For the text-containing cell, return its midpoint in [X, Y] coordinate format. 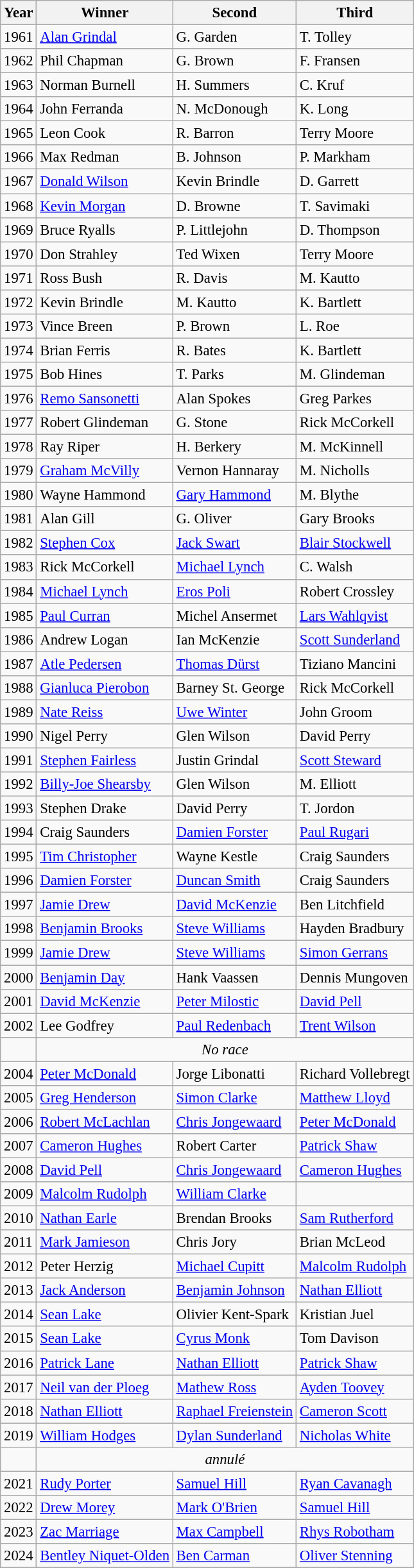
Graham McVilly [105, 471]
2016 [19, 1363]
Bob Hines [105, 375]
Tom Davison [354, 1339]
1987 [19, 664]
T. Jordon [354, 809]
1990 [19, 736]
1971 [19, 278]
Richard Vollebregt [354, 1074]
Gary Hammond [234, 495]
2015 [19, 1339]
Gianluca Pierobon [105, 688]
Tiziano Mancini [354, 664]
Bruce Ryalls [105, 230]
Brian McLeod [354, 1242]
1972 [19, 302]
1984 [19, 591]
Ben Carman [234, 1556]
Matthew Lloyd [354, 1098]
Kevin Morgan [105, 206]
Olivier Kent-Spark [234, 1315]
2004 [19, 1074]
Jack Swart [234, 543]
Patrick Lane [105, 1363]
Paul Redenbach [234, 1025]
Wayne Hammond [105, 495]
2014 [19, 1315]
2000 [19, 977]
Robert Crossley [354, 591]
Rudy Porter [105, 1483]
K. Long [354, 109]
2021 [19, 1483]
Nate Reiss [105, 712]
R. Barron [234, 133]
Ted Wixen [234, 254]
Michel Ansermet [234, 616]
1981 [19, 519]
2011 [19, 1242]
Ryan Cavanagh [354, 1483]
2001 [19, 1001]
Winner [105, 13]
P. Littlejohn [234, 230]
Second [234, 13]
T. Parks [234, 375]
Year [19, 13]
B. Johnson [234, 157]
Cameron Scott [354, 1411]
2024 [19, 1556]
2013 [19, 1290]
Scott Sunderland [354, 639]
P. Markham [354, 157]
William Clarke [234, 1194]
Peter Milostic [234, 1001]
Ian McKenzie [234, 639]
Third [354, 13]
1989 [19, 712]
D. Thompson [354, 230]
Nicholas White [354, 1435]
1982 [19, 543]
Drew Morey [105, 1508]
2002 [19, 1025]
Vince Breen [105, 326]
1998 [19, 929]
Simon Gerrans [354, 953]
2006 [19, 1122]
1995 [19, 857]
Cyrus Monk [234, 1339]
M. Blythe [354, 495]
annulé [225, 1460]
Mark O'Brien [234, 1508]
1988 [19, 688]
1969 [19, 230]
Lars Wahlqvist [354, 616]
Rhys Robotham [354, 1531]
1979 [19, 471]
Robert McLachlan [105, 1122]
Hank Vaassen [234, 977]
Phil Chapman [105, 61]
Alan Spokes [234, 398]
Jack Anderson [105, 1290]
1996 [19, 881]
1976 [19, 398]
Alan Grindal [105, 37]
2019 [19, 1435]
Zac Marriage [105, 1531]
Max Redman [105, 157]
Tim Christopher [105, 857]
Chris Jory [234, 1242]
Stephen Fairless [105, 760]
1999 [19, 953]
Andrew Logan [105, 639]
Hayden Bradbury [354, 929]
Robert Carter [234, 1146]
L. Roe [354, 326]
T. Tolley [354, 37]
1968 [19, 206]
1974 [19, 350]
H. Berkery [234, 447]
Max Campbell [234, 1531]
Alan Gill [105, 519]
2007 [19, 1146]
2012 [19, 1267]
2017 [19, 1387]
Dennis Mungoven [354, 977]
2018 [19, 1411]
Nigel Perry [105, 736]
Michael Cupitt [234, 1267]
Barney St. George [234, 688]
Scott Steward [354, 760]
Greg Henderson [105, 1098]
M. McKinnell [354, 447]
G. Garden [234, 37]
D. Browne [234, 206]
Simon Clarke [234, 1098]
2023 [19, 1531]
Greg Parkes [354, 398]
1991 [19, 760]
Oliver Stenning [354, 1556]
C. Kruf [354, 85]
Benjamin Day [105, 977]
Ben Litchfield [354, 905]
Benjamin Johnson [234, 1290]
Atle Pedersen [105, 664]
Justin Grindal [234, 760]
C. Walsh [354, 568]
1994 [19, 832]
Stephen Drake [105, 809]
Nathan Earle [105, 1218]
Don Strahley [105, 254]
1993 [19, 809]
Ray Riper [105, 447]
Benjamin Brooks [105, 929]
1983 [19, 568]
Sam Rutherford [354, 1218]
Eros Poli [234, 591]
D. Garrett [354, 181]
H. Summers [234, 85]
Raphael Freienstein [234, 1411]
G. Stone [234, 423]
Lee Godfrey [105, 1025]
M. Nicholls [354, 471]
1964 [19, 109]
Blair Stockwell [354, 543]
Trent Wilson [354, 1025]
Uwe Winter [234, 712]
Wayne Kestle [234, 857]
Norman Burnell [105, 85]
Peter Herzig [105, 1267]
Stephen Cox [105, 543]
G. Brown [234, 61]
R. Bates [234, 350]
Leon Cook [105, 133]
M. Elliott [354, 784]
1977 [19, 423]
Billy-Joe Shearsby [105, 784]
John Groom [354, 712]
1978 [19, 447]
Bentley Niquet-Olden [105, 1556]
F. Fransen [354, 61]
1975 [19, 375]
G. Oliver [234, 519]
1963 [19, 85]
1997 [19, 905]
Mathew Ross [234, 1387]
Neil van der Ploeg [105, 1387]
Paul Curran [105, 616]
M. Glindeman [354, 375]
2008 [19, 1170]
Brian Ferris [105, 350]
Mark Jamieson [105, 1242]
William Hodges [105, 1435]
Kristian Juel [354, 1315]
Jorge Libonatti [234, 1074]
Brendan Brooks [234, 1218]
R. Davis [234, 278]
1980 [19, 495]
2010 [19, 1218]
Ayden Toovey [354, 1387]
1967 [19, 181]
John Ferranda [105, 109]
Thomas Dürst [234, 664]
1966 [19, 157]
Duncan Smith [234, 881]
1973 [19, 326]
1992 [19, 784]
No race [225, 1049]
Paul Rugari [354, 832]
2022 [19, 1508]
1965 [19, 133]
1961 [19, 37]
Vernon Hannaray [234, 471]
1985 [19, 616]
P. Brown [234, 326]
1962 [19, 61]
1986 [19, 639]
T. Savimaki [354, 206]
Gary Brooks [354, 519]
Donald Wilson [105, 181]
2005 [19, 1098]
N. McDonough [234, 109]
1970 [19, 254]
2009 [19, 1194]
Remo Sansonetti [105, 398]
Dylan Sunderland [234, 1435]
Robert Glindeman [105, 423]
Ross Bush [105, 278]
